Output the [X, Y] coordinate of the center of the cell containing the given text.  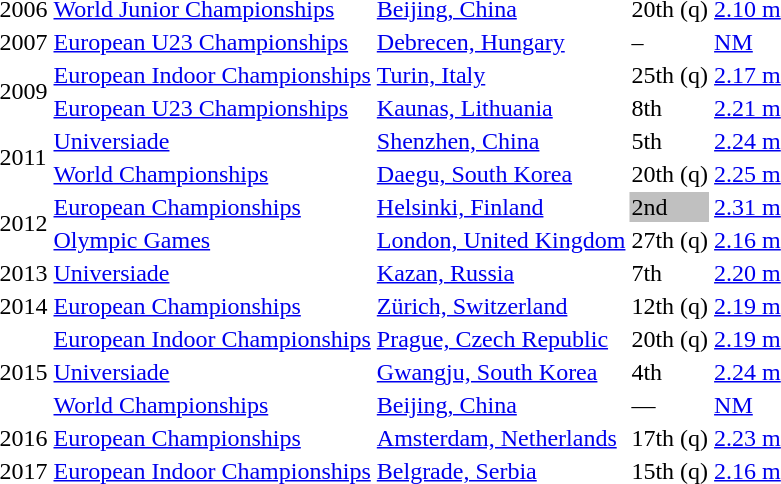
Kazan, Russia [501, 273]
Olympic Games [212, 240]
17th (q) [670, 438]
27th (q) [670, 240]
25th (q) [670, 75]
7th [670, 273]
8th [670, 108]
— [670, 405]
Kaunas, Lithuania [501, 108]
12th (q) [670, 306]
5th [670, 141]
Beijing, China [501, 405]
Prague, Czech Republic [501, 339]
Zürich, Switzerland [501, 306]
2nd [670, 207]
– [670, 42]
Daegu, South Korea [501, 174]
Helsinki, Finland [501, 207]
Shenzhen, China [501, 141]
4th [670, 372]
Gwangju, South Korea [501, 372]
Amsterdam, Netherlands [501, 438]
Debrecen, Hungary [501, 42]
London, United Kingdom [501, 240]
Turin, Italy [501, 75]
